Return the [x, y] coordinate for the center point of the cell that contains the specified text.  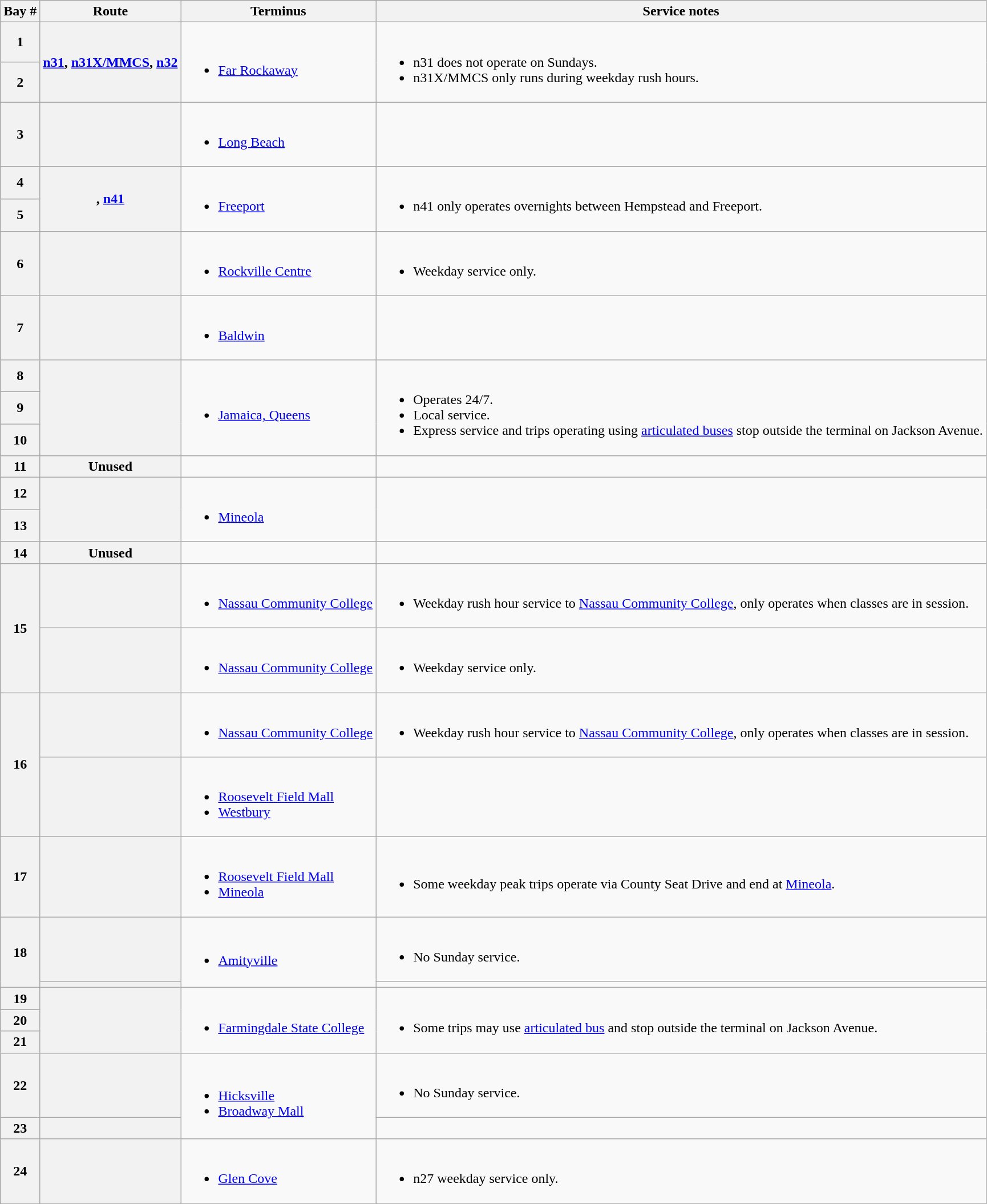
n41 only operates overnights between Hempstead and Freeport. [681, 199]
20 [21, 1020]
10 [21, 439]
HicksvilleBroadway Mall [278, 1096]
17 [21, 877]
Farmingdale State College [278, 1020]
Glen Cove [278, 1171]
Long Beach [278, 135]
Freeport [278, 199]
Operates 24/7.Local service.Express service and trips operating using articulated buses stop outside the terminal on Jackson Avenue. [681, 407]
Route [111, 11]
4 [21, 183]
21 [21, 1042]
13 [21, 526]
5 [21, 215]
9 [21, 408]
Service notes [681, 11]
Jamaica, Queens [278, 407]
8 [21, 376]
3 [21, 135]
Baldwin [278, 328]
Roosevelt Field MallWestbury [278, 797]
22 [21, 1085]
Rockville Centre [278, 264]
12 [21, 493]
18 [21, 952]
23 [21, 1128]
7 [21, 328]
Far Rockaway [278, 62]
n31 does not operate on Sundays.n31X/MMCS only runs during weekday rush hours. [681, 62]
16 [21, 765]
15 [21, 628]
14 [21, 552]
Terminus [278, 11]
6 [21, 264]
2 [21, 82]
Some trips may use articulated bus and stop outside the terminal on Jackson Avenue. [681, 1020]
1 [21, 42]
Amityville [278, 952]
, n41 [111, 199]
Bay # [21, 11]
Some weekday peak trips operate via County Seat Drive and end at Mineola. [681, 877]
n31, n31X/MMCS, n32 [111, 62]
11 [21, 466]
24 [21, 1171]
Mineola [278, 509]
n27 weekday service only. [681, 1171]
19 [21, 999]
Roosevelt Field MallMineola [278, 877]
